Search for the cell housing the specified text and yield its (X, Y) center coordinate. 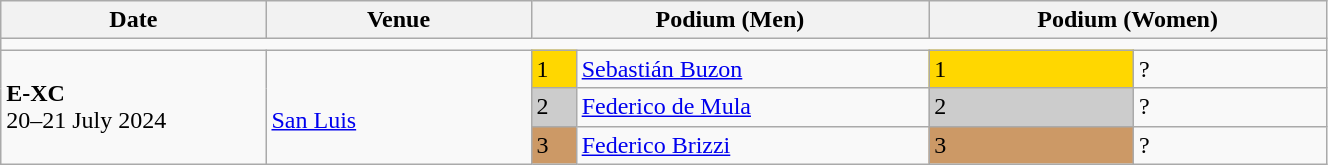
Date (134, 20)
E-XC 20–21 July 2024 (134, 107)
Podium (Men) (730, 20)
San Luis (398, 107)
Sebastián Buzon (752, 69)
Federico de Mula (752, 107)
Podium (Women) (1128, 20)
Venue (398, 20)
Federico Brizzi (752, 145)
